Capture the cell that displays the provided text and extract its (X, Y) central coordinate. 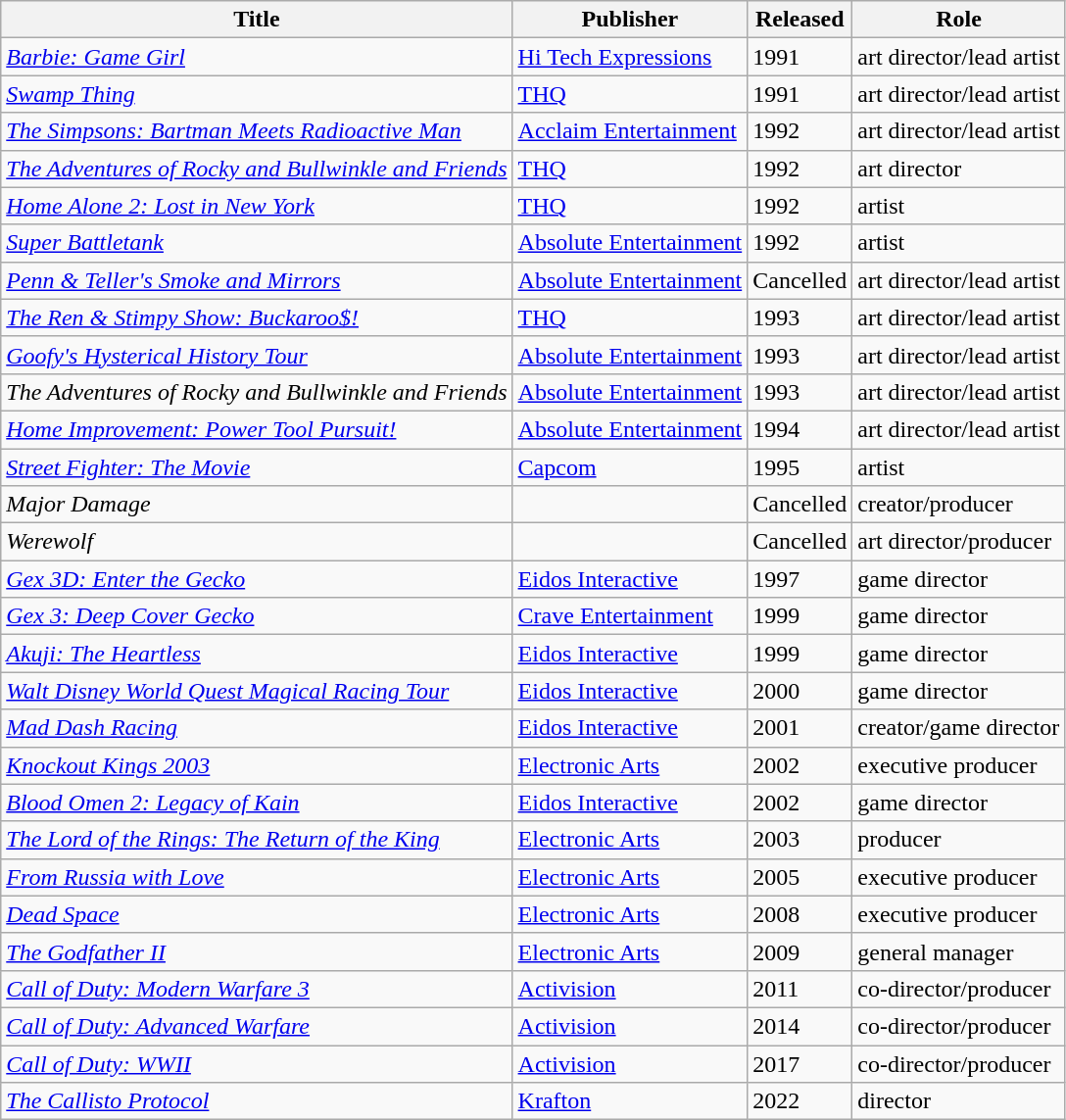
Penn & Teller's Smoke and Mirrors (257, 280)
Dead Space (257, 914)
2003 (799, 840)
1995 (799, 467)
art director (959, 169)
2001 (799, 728)
From Russia with Love (257, 877)
Major Damage (257, 505)
The Lord of the Rings: The Return of the King (257, 840)
Akuji: The Heartless (257, 654)
Super Battletank (257, 243)
Knockout Kings 2003 (257, 765)
director (959, 1101)
Walt Disney World Quest Magical Racing Tour (257, 691)
Mad Dash Racing (257, 728)
Capcom (630, 467)
The Callisto Protocol (257, 1101)
Crave Entertainment (630, 616)
Blood Omen 2: Legacy of Kain (257, 803)
The Simpsons: Bartman Meets Radioactive Man (257, 131)
Call of Duty: Advanced Warfare (257, 1026)
1994 (799, 429)
Goofy's Hysterical History Tour (257, 355)
1997 (799, 579)
2005 (799, 877)
Home Improvement: Power Tool Pursuit! (257, 429)
2017 (799, 1063)
Werewolf (257, 542)
producer (959, 840)
Gex 3D: Enter the Gecko (257, 579)
Role (959, 20)
Home Alone 2: Lost in New York (257, 206)
2022 (799, 1101)
art director/producer (959, 542)
Call of Duty: WWII (257, 1063)
Acclaim Entertainment (630, 131)
Publisher (630, 20)
2014 (799, 1026)
Released (799, 20)
Call of Duty: Modern Warfare 3 (257, 989)
creator/game director (959, 728)
Hi Tech Expressions (630, 57)
The Ren & Stimpy Show: Buckaroo$! (257, 317)
2000 (799, 691)
Gex 3: Deep Cover Gecko (257, 616)
The Godfather II (257, 951)
Krafton (630, 1101)
2008 (799, 914)
Swamp Thing (257, 94)
Barbie: Game Girl (257, 57)
creator/producer (959, 505)
2009 (799, 951)
general manager (959, 951)
Title (257, 20)
2011 (799, 989)
Street Fighter: The Movie (257, 467)
